Find where the given text appears and provide that cell's center as (X, Y) coordinate. 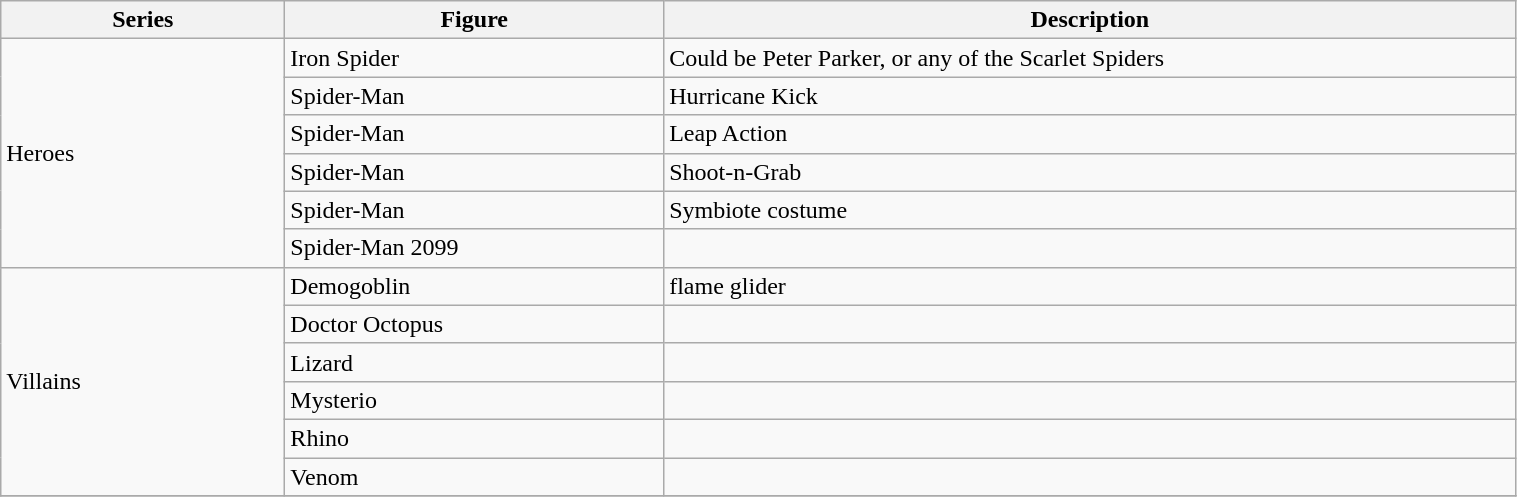
Demogoblin (474, 286)
flame glider (1090, 286)
Villains (143, 381)
Mysterio (474, 400)
Series (143, 20)
Heroes (143, 153)
Hurricane Kick (1090, 96)
Lizard (474, 362)
Spider-Man 2099 (474, 248)
Rhino (474, 438)
Figure (474, 20)
Leap Action (1090, 134)
Symbiote costume (1090, 210)
Iron Spider (474, 58)
Shoot-n-Grab (1090, 172)
Could be Peter Parker, or any of the Scarlet Spiders (1090, 58)
Doctor Octopus (474, 324)
Venom (474, 477)
Description (1090, 20)
